Output the [x, y] coordinate of the center of the cell containing the given text.  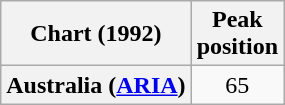
Peakposition [237, 34]
Chart (1992) [96, 34]
Australia (ARIA) [96, 85]
65 [237, 85]
